Identify which cell holds the provided text, then report its (X, Y) central coordinate. 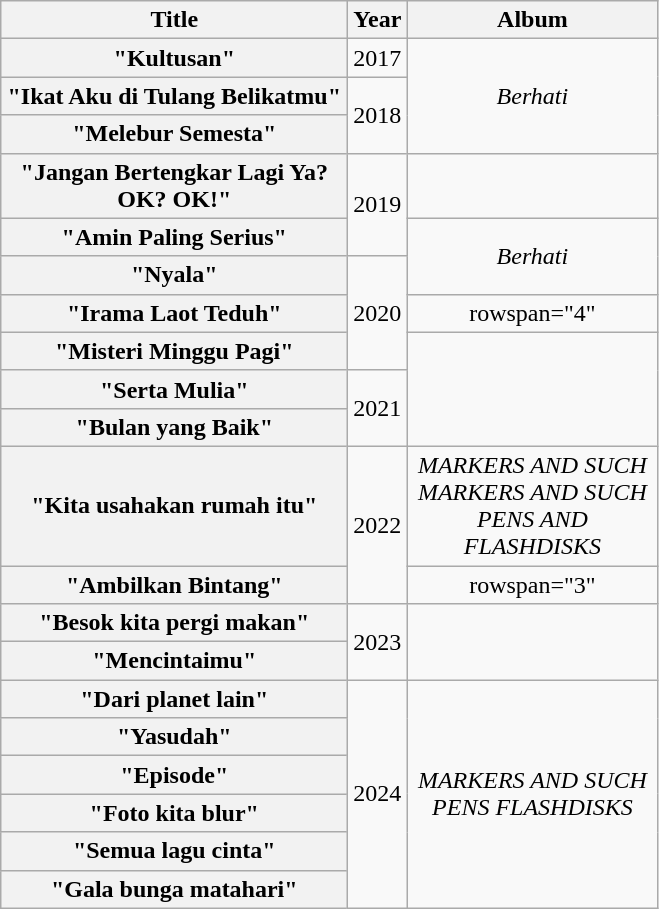
"Melebur Semesta" (174, 134)
Year (378, 20)
"Misteri Minggu Pagi" (174, 351)
2022 (378, 524)
"Kita usahakan rumah itu" (174, 506)
"Semua lagu cinta" (174, 851)
Title (174, 20)
MARKERS AND SUCHMARKERS AND SUCH PENS AND FLASHDISKS (532, 506)
2017 (378, 58)
Album (532, 20)
"Jangan Bertengkar Lagi Ya? OK? OK!" (174, 186)
"Bulan yang Baik" (174, 427)
"Mencintaimu" (174, 661)
"Besok kita pergi makan" (174, 623)
2019 (378, 204)
"Irama Laot Teduh" (174, 313)
"Episode" (174, 775)
"Yasudah" (174, 737)
rowspan="3" (532, 585)
"Amin Paling Serius" (174, 237)
MARKERS AND SUCH PENS FLASHDISKS (532, 794)
"Gala bunga matahari" (174, 889)
"Foto kita blur" (174, 813)
"Dari planet lain" (174, 699)
"Ambilkan Bintang" (174, 585)
"Serta Mulia" (174, 389)
"Nyala" (174, 275)
rowspan="4" (532, 313)
"Ikat Aku di Tulang Belikatmu" (174, 96)
2023 (378, 642)
"Kultusan" (174, 58)
2021 (378, 408)
2020 (378, 313)
2018 (378, 115)
2024 (378, 794)
